Pinpoint the cell where the given text exists, returning its [x, y] midpoint coordinate. 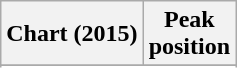
Peakposition [189, 34]
Chart (2015) [72, 34]
